Search for the cell housing the specified text and yield its (X, Y) center coordinate. 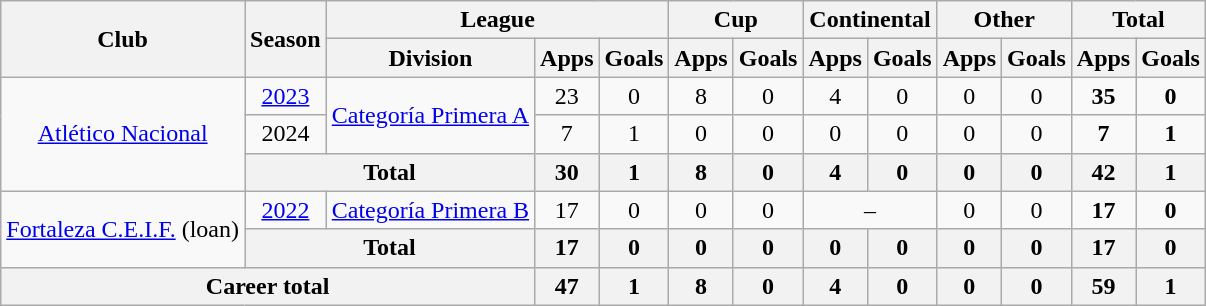
59 (1103, 286)
League (498, 20)
Division (430, 58)
– (870, 210)
2022 (285, 210)
30 (567, 172)
2024 (285, 134)
Categoría Primera B (430, 210)
Cup (736, 20)
47 (567, 286)
23 (567, 96)
Other (1004, 20)
Continental (870, 20)
2023 (285, 96)
Career total (268, 286)
Categoría Primera A (430, 115)
Fortaleza C.E.I.F. (loan) (123, 229)
42 (1103, 172)
Season (285, 39)
Atlético Nacional (123, 134)
35 (1103, 96)
Club (123, 39)
